Provide the (x, y) coordinate of the cell's center where the given text is located.  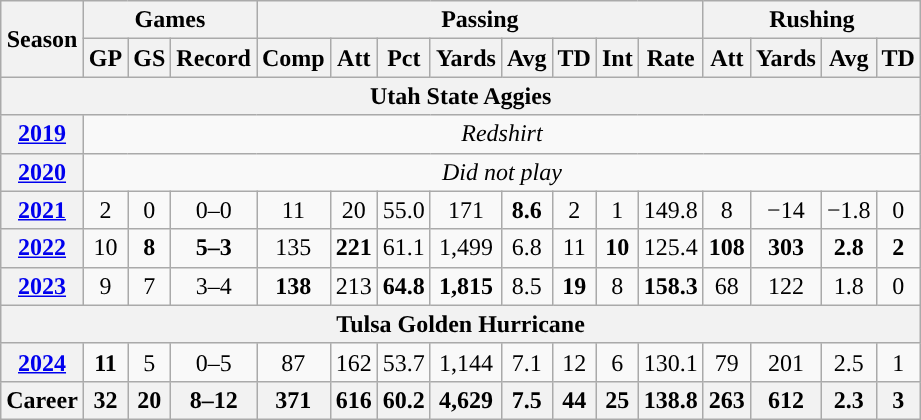
68 (726, 286)
2.5 (848, 362)
7.1 (526, 362)
−1.8 (848, 210)
2019 (42, 134)
303 (786, 248)
2023 (42, 286)
8.6 (526, 210)
8–12 (214, 400)
Tulsa Golden Hurricane (461, 324)
GP (105, 58)
2022 (42, 248)
1.8 (848, 286)
Season (42, 39)
60.2 (404, 400)
87 (293, 362)
4,629 (466, 400)
GS (150, 58)
5–3 (214, 248)
158.3 (670, 286)
171 (466, 210)
−14 (786, 210)
Games (170, 20)
79 (726, 362)
Redshirt (502, 134)
7.5 (526, 400)
0–5 (214, 362)
9 (105, 286)
19 (574, 286)
6 (617, 362)
Int (617, 58)
162 (354, 362)
213 (354, 286)
138 (293, 286)
1,499 (466, 248)
108 (726, 248)
371 (293, 400)
64.8 (404, 286)
3–4 (214, 286)
138.8 (670, 400)
1,144 (466, 362)
Utah State Aggies (461, 96)
2.3 (848, 400)
8.5 (526, 286)
12 (574, 362)
612 (786, 400)
Comp (293, 58)
53.7 (404, 362)
263 (726, 400)
201 (786, 362)
1,815 (466, 286)
Rushing (812, 20)
Pct (404, 58)
Rate (670, 58)
5 (150, 362)
44 (574, 400)
2021 (42, 210)
616 (354, 400)
0–0 (214, 210)
135 (293, 248)
7 (150, 286)
125.4 (670, 248)
2024 (42, 362)
149.8 (670, 210)
Record (214, 58)
2.8 (848, 248)
6.8 (526, 248)
Did not play (502, 172)
25 (617, 400)
55.0 (404, 210)
2020 (42, 172)
Career (42, 400)
130.1 (670, 362)
3 (898, 400)
122 (786, 286)
Passing (480, 20)
61.1 (404, 248)
32 (105, 400)
221 (354, 248)
